Locate the cell with the specified text and output its [X, Y] center coordinate. 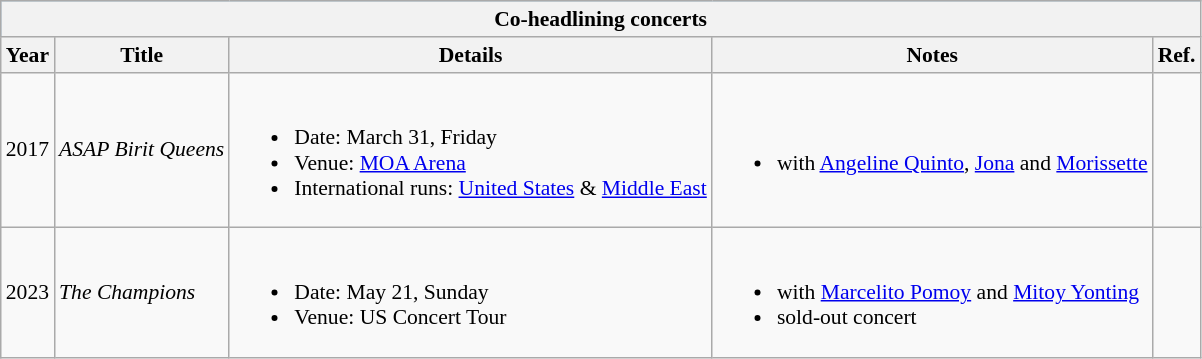
The Champions [142, 293]
with Angeline Quinto, Jona and Morissette [932, 150]
ASAP Birit Queens [142, 150]
Co-headlining concerts [601, 19]
with Marcelito Pomoy and Mitoy Yontingsold-out concert [932, 293]
2023 [28, 293]
Date: May 21, SundayVenue: US Concert Tour [470, 293]
2017 [28, 150]
Title [142, 55]
Notes [932, 55]
Year [28, 55]
Details [470, 55]
Ref. [1177, 55]
Date: March 31, FridayVenue: MOA ArenaInternational runs: United States & Middle East [470, 150]
